Extract the (X, Y) coordinate from the center of the cell holding the provided text.  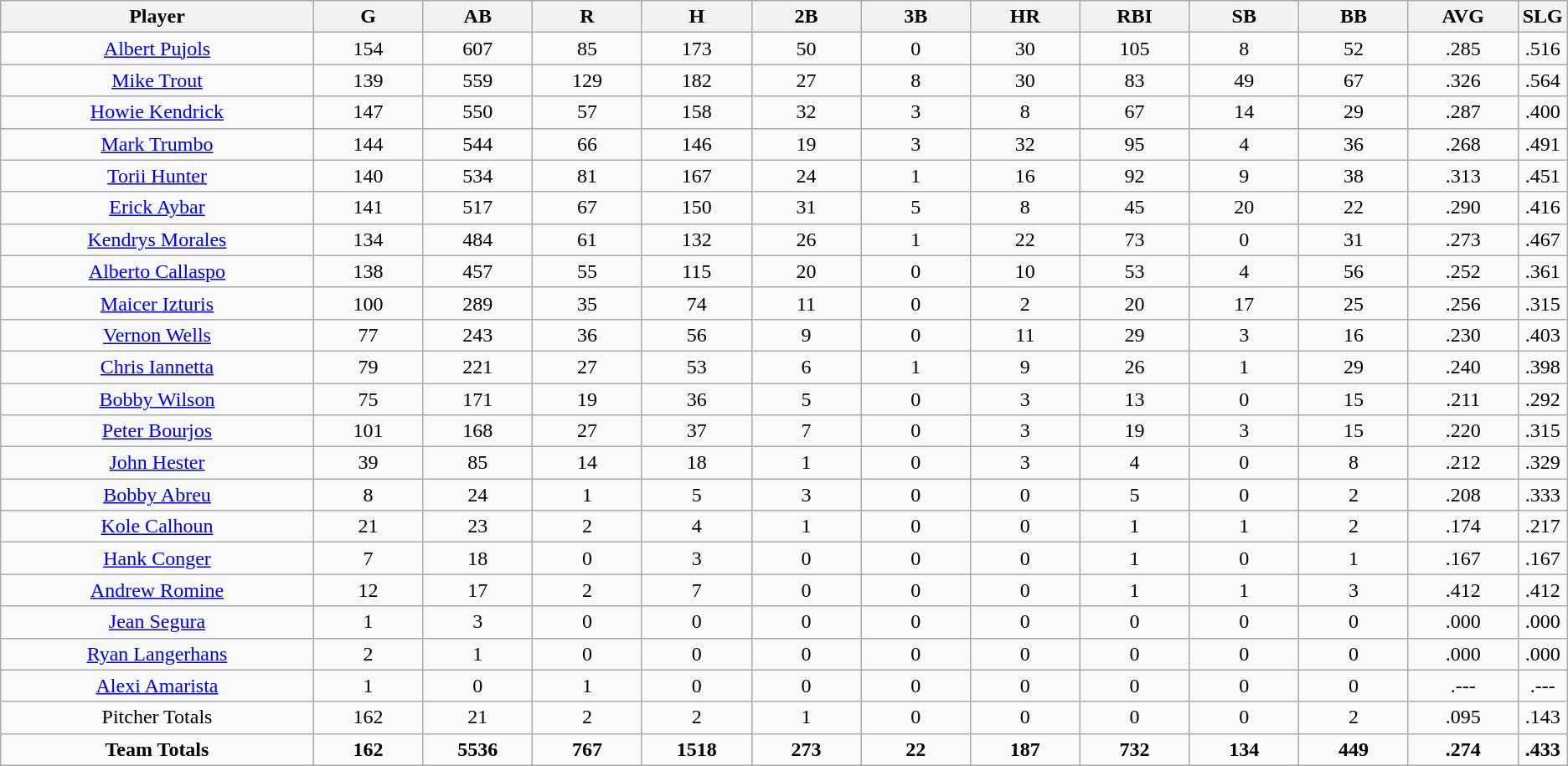
.256 (1462, 303)
115 (697, 271)
Pitcher Totals (157, 717)
Alberto Callaspo (157, 271)
168 (477, 431)
.313 (1462, 176)
Jean Segura (157, 622)
Ryan Langerhans (157, 654)
John Hester (157, 463)
2B (806, 17)
52 (1354, 49)
Maicer Izturis (157, 303)
.217 (1543, 527)
45 (1134, 208)
.333 (1543, 495)
Mark Trumbo (157, 144)
SB (1245, 17)
732 (1134, 749)
154 (369, 49)
6 (806, 367)
Peter Bourjos (157, 431)
.290 (1462, 208)
79 (369, 367)
.467 (1543, 239)
.274 (1462, 749)
449 (1354, 749)
83 (1134, 80)
95 (1134, 144)
10 (1025, 271)
182 (697, 80)
Kendrys Morales (157, 239)
544 (477, 144)
49 (1245, 80)
457 (477, 271)
.211 (1462, 399)
607 (477, 49)
.329 (1543, 463)
39 (369, 463)
.433 (1543, 749)
.292 (1543, 399)
Bobby Wilson (157, 399)
RBI (1134, 17)
167 (697, 176)
Chris Iannetta (157, 367)
.416 (1543, 208)
.143 (1543, 717)
13 (1134, 399)
38 (1354, 176)
61 (588, 239)
57 (588, 112)
BB (1354, 17)
221 (477, 367)
75 (369, 399)
.220 (1462, 431)
1518 (697, 749)
Mike Trout (157, 80)
.398 (1543, 367)
Kole Calhoun (157, 527)
Torii Hunter (157, 176)
.287 (1462, 112)
.451 (1543, 176)
.516 (1543, 49)
273 (806, 749)
141 (369, 208)
.252 (1462, 271)
Erick Aybar (157, 208)
74 (697, 303)
R (588, 17)
.326 (1462, 80)
Howie Kendrick (157, 112)
173 (697, 49)
146 (697, 144)
.095 (1462, 717)
.361 (1543, 271)
5536 (477, 749)
Hank Conger (157, 558)
Albert Pujols (157, 49)
3B (916, 17)
Team Totals (157, 749)
187 (1025, 749)
12 (369, 590)
Vernon Wells (157, 335)
243 (477, 335)
Player (157, 17)
G (369, 17)
158 (697, 112)
138 (369, 271)
101 (369, 431)
550 (477, 112)
Bobby Abreu (157, 495)
100 (369, 303)
767 (588, 749)
AVG (1462, 17)
AB (477, 17)
147 (369, 112)
50 (806, 49)
73 (1134, 239)
81 (588, 176)
484 (477, 239)
.273 (1462, 239)
.230 (1462, 335)
.212 (1462, 463)
150 (697, 208)
289 (477, 303)
23 (477, 527)
.564 (1543, 80)
77 (369, 335)
171 (477, 399)
35 (588, 303)
.208 (1462, 495)
517 (477, 208)
.285 (1462, 49)
SLG (1543, 17)
Andrew Romine (157, 590)
25 (1354, 303)
HR (1025, 17)
.491 (1543, 144)
132 (697, 239)
140 (369, 176)
559 (477, 80)
.268 (1462, 144)
534 (477, 176)
H (697, 17)
144 (369, 144)
.174 (1462, 527)
.400 (1543, 112)
92 (1134, 176)
105 (1134, 49)
37 (697, 431)
66 (588, 144)
139 (369, 80)
129 (588, 80)
.403 (1543, 335)
.240 (1462, 367)
Alexi Amarista (157, 686)
55 (588, 271)
